Detect which cell encompasses the target text, then output its (x, y) center coordinate. 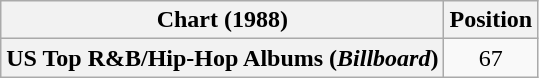
Chart (1988) (222, 20)
US Top R&B/Hip-Hop Albums (Billboard) (222, 58)
67 (491, 58)
Position (491, 20)
